Extract the (X, Y) coordinate from the center of the cell holding the provided text.  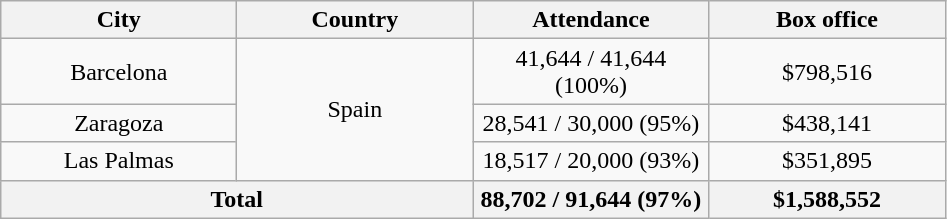
18,517 / 20,000 (93%) (591, 161)
88,702 / 91,644 (97%) (591, 199)
$1,588,552 (827, 199)
$798,516 (827, 72)
Barcelona (119, 72)
Spain (355, 110)
Las Palmas (119, 161)
$351,895 (827, 161)
Country (355, 20)
Total (237, 199)
City (119, 20)
28,541 / 30,000 (95%) (591, 123)
Box office (827, 20)
$438,141 (827, 123)
41,644 / 41,644 (100%) (591, 72)
Zaragoza (119, 123)
Attendance (591, 20)
